Extract the (X, Y) coordinate from the center of the cell holding the provided text.  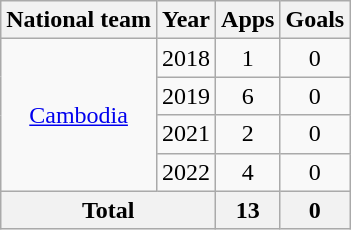
4 (248, 172)
2022 (186, 172)
Cambodia (79, 115)
6 (248, 96)
National team (79, 20)
2019 (186, 96)
Year (186, 20)
2018 (186, 58)
Apps (248, 20)
13 (248, 210)
2021 (186, 134)
1 (248, 58)
2 (248, 134)
Total (108, 210)
Goals (315, 20)
